Search for the cell housing the specified text and yield its (X, Y) center coordinate. 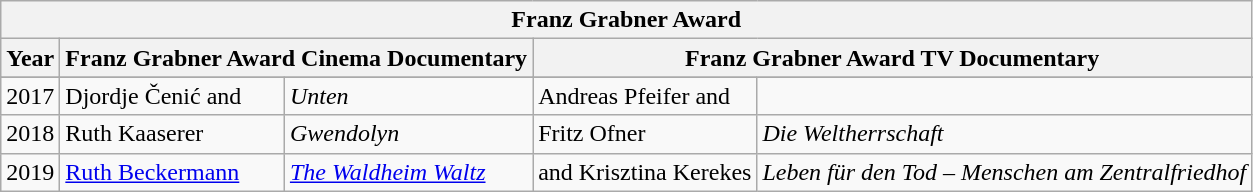
Leben für den Tod – Menschen am Zentralfriedhof (1004, 172)
Gwendolyn (408, 134)
2019 (30, 172)
The Waldheim Waltz (408, 172)
Year (30, 58)
and Krisztina Kerekes (645, 172)
2018 (30, 134)
Ruth Beckermann (172, 172)
Andreas Pfeifer and (645, 96)
Unten (408, 96)
Franz Grabner Award TV Documentary (892, 58)
Franz Grabner Award (626, 20)
Djordje Čenić and (172, 96)
Franz Grabner Award Cinema Documentary (296, 58)
Ruth Kaaserer (172, 134)
Fritz Ofner (645, 134)
Die Weltherrschaft (1004, 134)
2017 (30, 96)
